For the text-containing cell, return its midpoint in [X, Y] coordinate format. 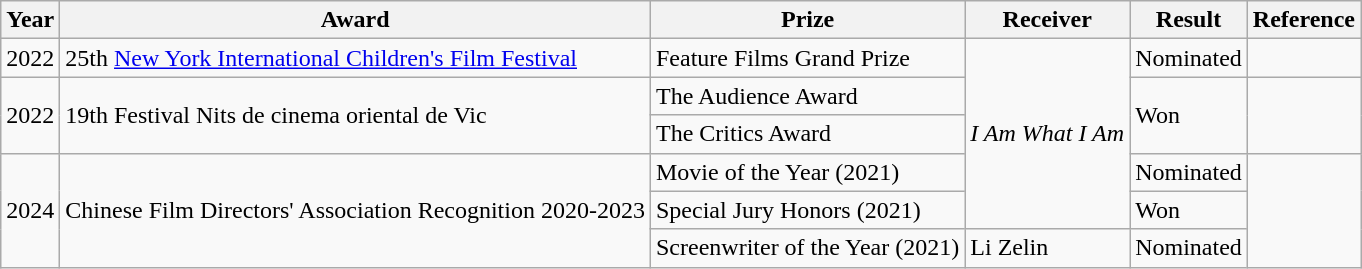
Movie of the Year (2021) [807, 172]
19th Festival Nits de cinema oriental de Vic [356, 115]
The Critics Award [807, 134]
Receiver [1048, 20]
Screenwriter of the Year (2021) [807, 248]
25th New York International Children's Film Festival [356, 58]
Result [1189, 20]
Year [30, 20]
Prize [807, 20]
Feature Films Grand Prize [807, 58]
Reference [1304, 20]
The Audience Award [807, 96]
Li Zelin [1048, 248]
2024 [30, 210]
I Am What I Am [1048, 134]
Chinese Film Directors' Association Recognition 2020-2023 [356, 210]
Special Jury Honors (2021) [807, 210]
Award [356, 20]
